Pinpoint the cell where the given text exists, returning its (x, y) midpoint coordinate. 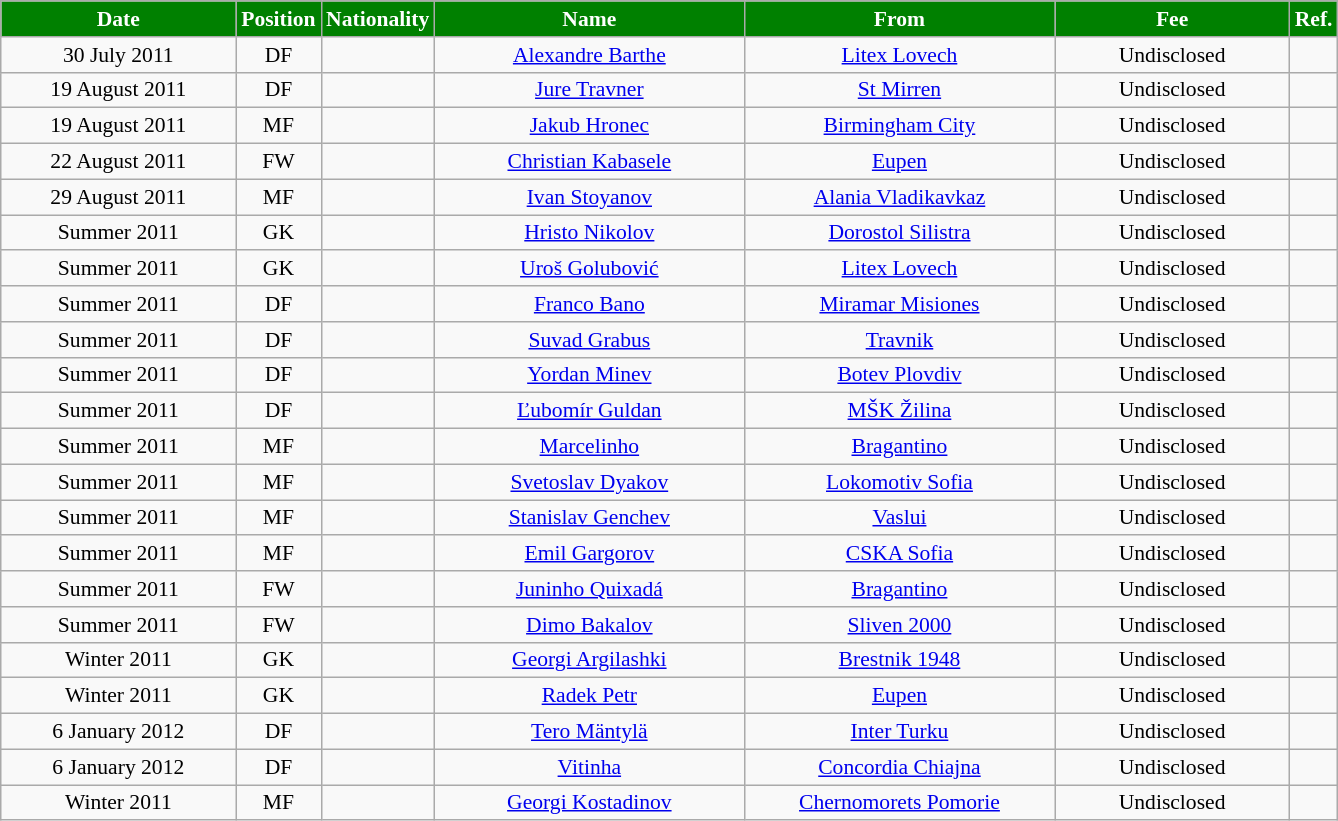
Concordia Chiajna (899, 767)
Dorostol Silistra (899, 233)
Tero Mäntylä (589, 732)
Stanislav Genchev (589, 518)
Position (278, 19)
Georgi Argilashki (589, 660)
30 July 2011 (118, 55)
Radek Petr (589, 696)
Chernomorets Pomorie (899, 803)
Inter Turku (899, 732)
CSKA Sofia (899, 554)
Svetoslav Dyakov (589, 482)
Franco Bano (589, 304)
Christian Kabasele (589, 162)
Jakub Hronec (589, 126)
Brestnik 1948 (899, 660)
From (899, 19)
Juninho Quixadá (589, 589)
Dimo Bakalov (589, 625)
Yordan Minev (589, 375)
Botev Plovdiv (899, 375)
29 August 2011 (118, 197)
MŠK Žilina (899, 411)
Nationality (378, 19)
Lokomotiv Sofia (899, 482)
Date (118, 19)
Alexandre Barthe (589, 55)
St Mirren (899, 90)
Marcelinho (589, 447)
Uroš Golubović (589, 269)
Ivan Stoyanov (589, 197)
Ref. (1314, 19)
Birmingham City (899, 126)
Miramar Misiones (899, 304)
Sliven 2000 (899, 625)
22 August 2011 (118, 162)
Alania Vladikavkaz (899, 197)
Jure Travner (589, 90)
Hristo Nikolov (589, 233)
Ľubomír Guldan (589, 411)
Emil Gargorov (589, 554)
Georgi Kostadinov (589, 803)
Vitinha (589, 767)
Vaslui (899, 518)
Travnik (899, 340)
Fee (1172, 19)
Name (589, 19)
Suvad Grabus (589, 340)
